Return the [X, Y] coordinate for the center point of the cell that contains the specified text.  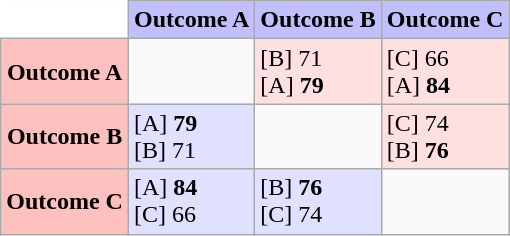
[B] 71 [A] 79 [318, 72]
[B] 76 [C] 74 [318, 202]
[C] 66 [A] 84 [445, 72]
[A] 79 [B] 71 [191, 136]
[C] 74 [B] 76 [445, 136]
[A] 84 [C] 66 [191, 202]
